Determine the (x, y) coordinate at the center of the cell enclosing the given text.  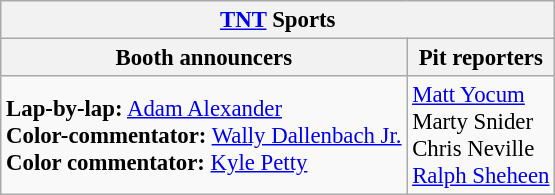
Booth announcers (204, 58)
Pit reporters (481, 58)
Lap-by-lap: Adam AlexanderColor-commentator: Wally Dallenbach Jr.Color commentator: Kyle Petty (204, 136)
TNT Sports (278, 20)
Matt YocumMarty SniderChris NevilleRalph Sheheen (481, 136)
